Extract the [x, y] coordinate from the center of the cell holding the provided text.  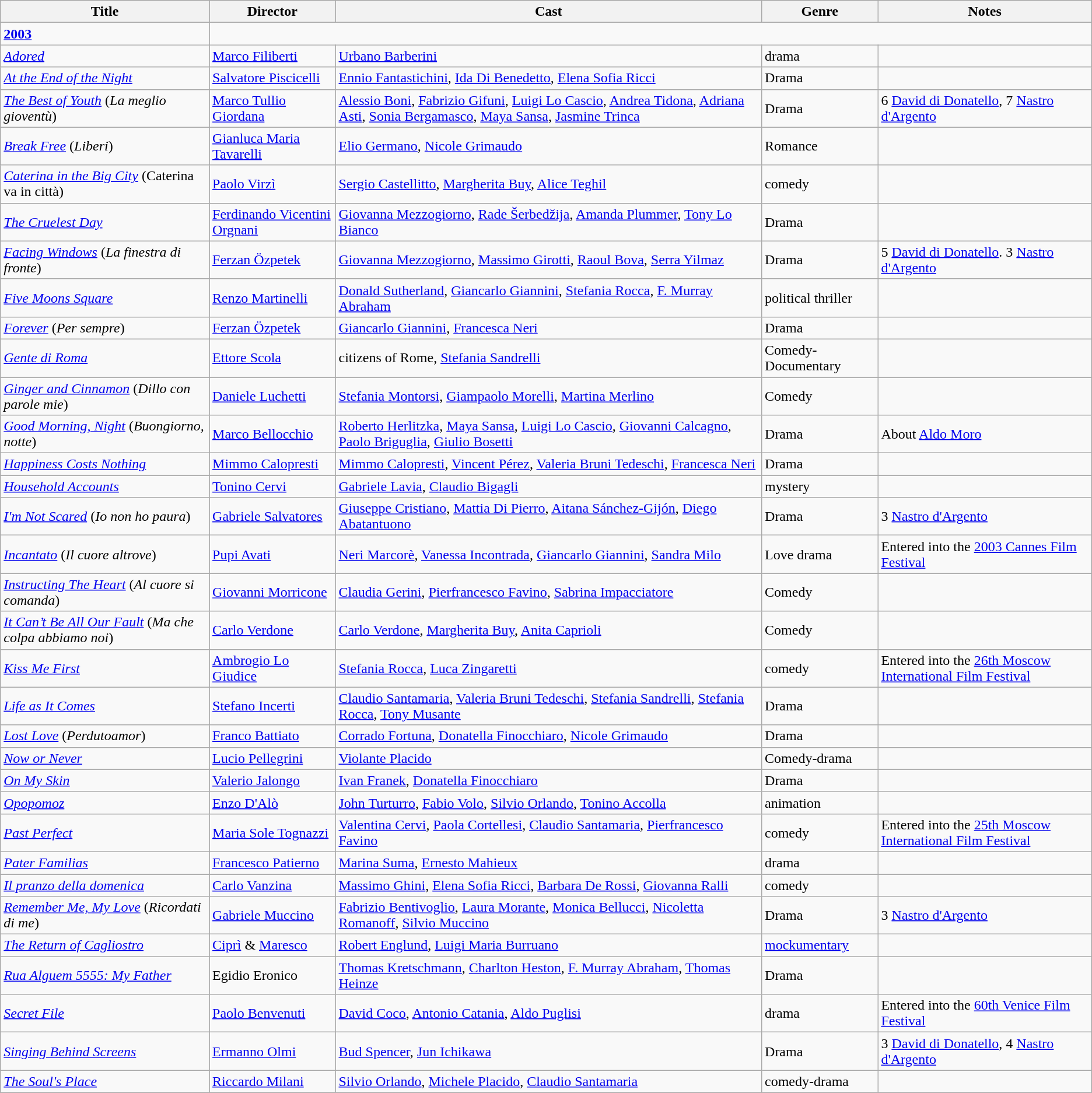
Gabriele Lavia, Claudio Bigagli [548, 486]
Massimo Ghini, Elena Sofia Ricci, Barbara De Rossi, Giovanna Ralli [548, 885]
Ettore Scola [272, 358]
Thomas Kretschmann, Charlton Heston, F. Murray Abraham, Thomas Heinze [548, 975]
Adored [105, 56]
Comedy- Documentary [820, 358]
Renzo Martinelli [272, 297]
Break Free (Liberi) [105, 146]
Egidio Eronico [272, 975]
Gabriele Salvatores [272, 517]
Tonino Cervi [272, 486]
Comedy-drama [820, 758]
Romance [820, 146]
Entered into the 26th Moscow International Film Festival [985, 668]
Enzo D'Alò [272, 803]
Claudio Santamaria, Valeria Bruni Tedeschi, Stefania Sandrelli, Stefania Rocca, Tony Musante [548, 706]
Director [272, 12]
Instructing The Heart (Al cuore si comanda) [105, 593]
Cast [548, 12]
Sergio Castellitto, Margherita Buy, Alice Teghil [548, 184]
Marco Tullio Giordana [272, 108]
Entered into the 60th Venice Film Festival [985, 1014]
Silvio Orlando, Michele Placido, Claudio Santamaria [548, 1081]
About Aldo Moro [985, 434]
Rua Alguem 5555: My Father [105, 975]
Secret File [105, 1014]
Opopomoz [105, 803]
John Turturro, Fabio Volo, Silvio Orlando, Tonino Accolla [548, 803]
Carlo Verdone [272, 630]
Carlo Vanzina [272, 885]
Entered into the 2003 Cannes Film Festival [985, 554]
Lost Love (Perdutoamor) [105, 736]
Good Morning, Night (Buongiorno, notte) [105, 434]
Now or Never [105, 758]
Incantato (Il cuore altrove) [105, 554]
mystery [820, 486]
comedy-drama [820, 1081]
Roberto Herlitzka, Maya Sansa, Luigi Lo Cascio, Giovanni Calcagno, Paolo Briguglia, Giulio Bosetti [548, 434]
Kiss Me First [105, 668]
Pupi Avati [272, 554]
Il pranzo della domenica [105, 885]
Violante Placido [548, 758]
Paolo Benvenuti [272, 1014]
3 David di Donatello, 4 Nastro d'Argento [985, 1051]
David Coco, Antonio Catania, Aldo Puglisi [548, 1014]
I'm Not Scared (Io non ho paura) [105, 517]
Life as It Comes [105, 706]
Valentina Cervi, Paola Cortellesi, Claudio Santamaria, Pierfrancesco Favino [548, 833]
Donald Sutherland, Giancarlo Giannini, Stefania Rocca, F. Murray Abraham [548, 297]
Giovanna Mezzogiorno, Rade Šerbedžija, Amanda Plummer, Tony Lo Bianco [548, 222]
Ermanno Olmi [272, 1051]
Genre [820, 12]
Carlo Verdone, Margherita Buy, Anita Caprioli [548, 630]
The Cruelest Day [105, 222]
The Return of Cagliostro [105, 945]
Giancarlo Giannini, Francesca Neri [548, 328]
The Best of Youth (La meglio gioventù) [105, 108]
Household Accounts [105, 486]
Giovanna Mezzogiorno, Massimo Girotti, Raoul Bova, Serra Yilmaz [548, 260]
Stefania Rocca, Luca Zingaretti [548, 668]
Francesco Patierno [272, 863]
Singing Behind Screens [105, 1051]
Facing Windows (La finestra di fronte) [105, 260]
Gabriele Muccino [272, 916]
Marco Filiberti [272, 56]
At the End of the Night [105, 78]
Mimmo Calopresti [272, 464]
Caterina in the Big City (Caterina va in città) [105, 184]
Claudia Gerini, Pierfrancesco Favino, Sabrina Impacciatore [548, 593]
Remember Me, My Love (Ricordati di me) [105, 916]
Stefania Montorsi, Giampaolo Morelli, Martina Merlino [548, 395]
2003 [105, 34]
Franco Battiato [272, 736]
Stefano Incerti [272, 706]
Maria Sole Tognazzi [272, 833]
mockumentary [820, 945]
Entered into the 25th Moscow International Film Festival [985, 833]
Ambrogio Lo Giudice [272, 668]
The Soul's Place [105, 1081]
Alessio Boni, Fabrizio Gifuni, Luigi Lo Cascio, Andrea Tidona, Adriana Asti, Sonia Bergamasco, Maya Sansa, Jasmine Trinca [548, 108]
Robert Englund, Luigi Maria Burruano [548, 945]
Marco Bellocchio [272, 434]
It Can’t Be All Our Fault (Ma che colpa abbiamo noi) [105, 630]
Corrado Fortuna, Donatella Finocchiaro, Nicole Grimaudo [548, 736]
Ginger and Cinnamon (Dillo con parole mie) [105, 395]
political thriller [820, 297]
Lucio Pellegrini [272, 758]
Neri Marcorè, Vanessa Incontrada, Giancarlo Giannini, Sandra Milo [548, 554]
Forever (Per sempre) [105, 328]
Ciprì & Maresco [272, 945]
Bud Spencer, Jun Ichikawa [548, 1051]
Love drama [820, 554]
Five Moons Square [105, 297]
Mimmo Calopresti, Vincent Pérez, Valeria Bruni Tedeschi, Francesca Neri [548, 464]
Ferdinando Vicentini Orgnani [272, 222]
Title [105, 12]
Giuseppe Cristiano, Mattia Di Pierro, Aitana Sánchez-Gijón, Diego Abatantuono [548, 517]
On My Skin [105, 780]
Giovanni Morricone [272, 593]
Gente di Roma [105, 358]
Daniele Luchetti [272, 395]
Urbano Barberini [548, 56]
Pater Familias [105, 863]
Valerio Jalongo [272, 780]
Marina Suma, Ernesto Mahieux [548, 863]
5 David di Donatello. 3 Nastro d'Argento [985, 260]
Elio Germano, Nicole Grimaudo [548, 146]
Ennio Fantastichini, Ida Di Benedetto, Elena Sofia Ricci [548, 78]
Past Perfect [105, 833]
citizens of Rome, Stefania Sandrelli [548, 358]
Notes [985, 12]
Gianluca Maria Tavarelli [272, 146]
Fabrizio Bentivoglio, Laura Morante, Monica Bellucci, Nicoletta Romanoff, Silvio Muccino [548, 916]
6 David di Donatello, 7 Nastro d'Argento [985, 108]
Ivan Franek, Donatella Finocchiaro [548, 780]
Happiness Costs Nothing [105, 464]
Salvatore Piscicelli [272, 78]
animation [820, 803]
Paolo Virzì [272, 184]
Riccardo Milani [272, 1081]
